Output the (X, Y) coordinate of the center of the cell containing the given text.  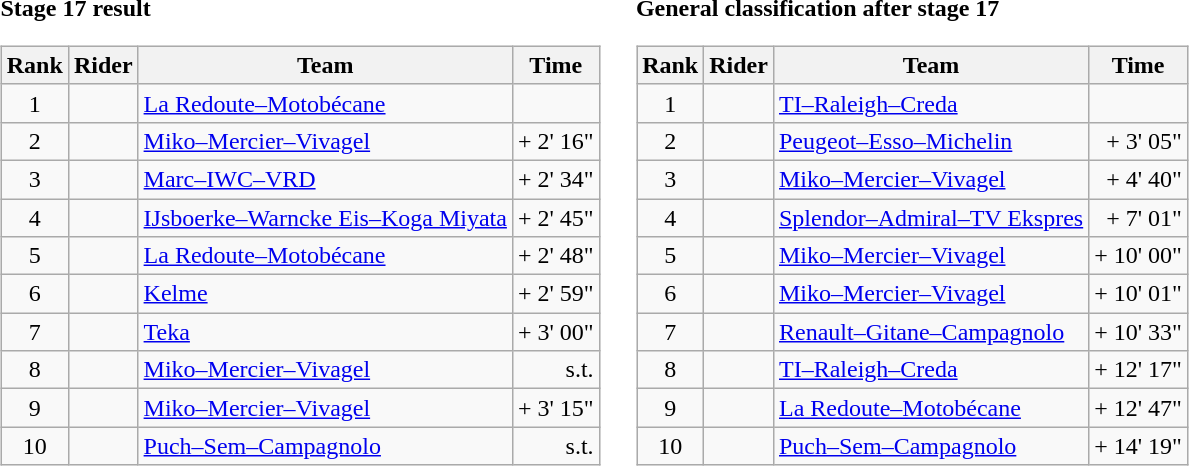
+ 2' 16" (556, 141)
+ 3' 00" (556, 332)
+ 12' 17" (1138, 370)
+ 2' 45" (556, 217)
Peugeot–Esso–Michelin (930, 141)
Teka (325, 332)
Marc–IWC–VRD (325, 179)
+ 7' 01" (1138, 217)
Kelme (325, 294)
+ 14' 19" (1138, 446)
+ 2' 48" (556, 256)
Splendor–Admiral–TV Ekspres (930, 217)
+ 4' 40" (1138, 179)
+ 3' 15" (556, 408)
+ 3' 05" (1138, 141)
+ 10' 01" (1138, 294)
+ 2' 59" (556, 294)
+ 12' 47" (1138, 408)
+ 10' 00" (1138, 256)
+ 10' 33" (1138, 332)
+ 2' 34" (556, 179)
IJsboerke–Warncke Eis–Koga Miyata (325, 217)
Renault–Gitane–Campagnolo (930, 332)
